Return the (x, y) coordinate for the center point of the cell that contains the specified text.  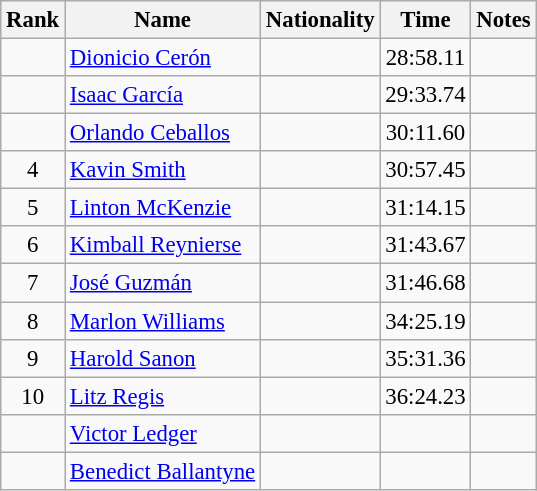
Benedict Ballantyne (163, 471)
José Guzmán (163, 283)
29:33.74 (426, 95)
Isaac García (163, 95)
28:58.11 (426, 58)
Orlando Ceballos (163, 133)
Victor Ledger (163, 433)
Notes (504, 20)
35:31.36 (426, 358)
Litz Regis (163, 396)
36:24.23 (426, 396)
31:43.67 (426, 245)
Nationality (320, 20)
Linton McKenzie (163, 208)
10 (33, 396)
8 (33, 321)
Dionicio Cerón (163, 58)
31:46.68 (426, 283)
9 (33, 358)
Rank (33, 20)
6 (33, 245)
30:57.45 (426, 170)
30:11.60 (426, 133)
Kavin Smith (163, 170)
Kimball Reynierse (163, 245)
Marlon Williams (163, 321)
34:25.19 (426, 321)
Harold Sanon (163, 358)
31:14.15 (426, 208)
7 (33, 283)
Name (163, 20)
4 (33, 170)
5 (33, 208)
Time (426, 20)
